Extract the (X, Y) coordinate from the center of the cell holding the provided text.  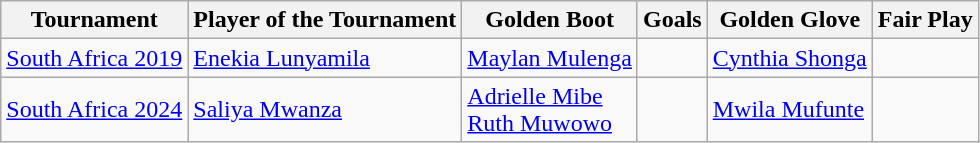
Golden Boot (550, 20)
Golden Glove (790, 20)
Cynthia Shonga (790, 58)
Adrielle Mibe Ruth Muwowo (550, 110)
Enekia Lunyamila (325, 58)
Goals (672, 20)
Maylan Mulenga (550, 58)
Player of the Tournament (325, 20)
South Africa 2024 (94, 110)
Fair Play (925, 20)
Tournament (94, 20)
Mwila Mufunte (790, 110)
South Africa 2019 (94, 58)
Saliya Mwanza (325, 110)
